Search for the cell housing the specified text and yield its (X, Y) center coordinate. 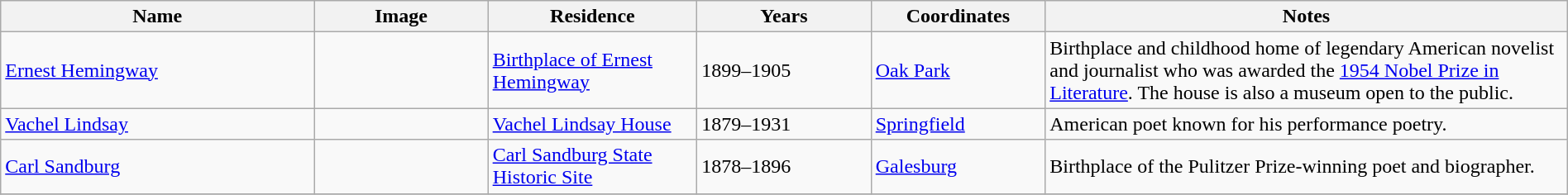
Vachel Lindsay (157, 124)
Carl Sandburg State Historic Site (592, 167)
Residence (592, 17)
Vachel Lindsay House (592, 124)
Name (157, 17)
Birthplace of Ernest Hemingway (592, 70)
1879–1931 (784, 124)
1878–1896 (784, 167)
Oak Park (958, 70)
Notes (1307, 17)
Ernest Hemingway (157, 70)
Birthplace of the Pulitzer Prize-winning poet and biographer. (1307, 167)
American poet known for his performance poetry. (1307, 124)
Years (784, 17)
Image (401, 17)
Springfield (958, 124)
Galesburg (958, 167)
Coordinates (958, 17)
1899–1905 (784, 70)
Carl Sandburg (157, 167)
